Determine the [X, Y] coordinate at the center of the cell enclosing the given text.  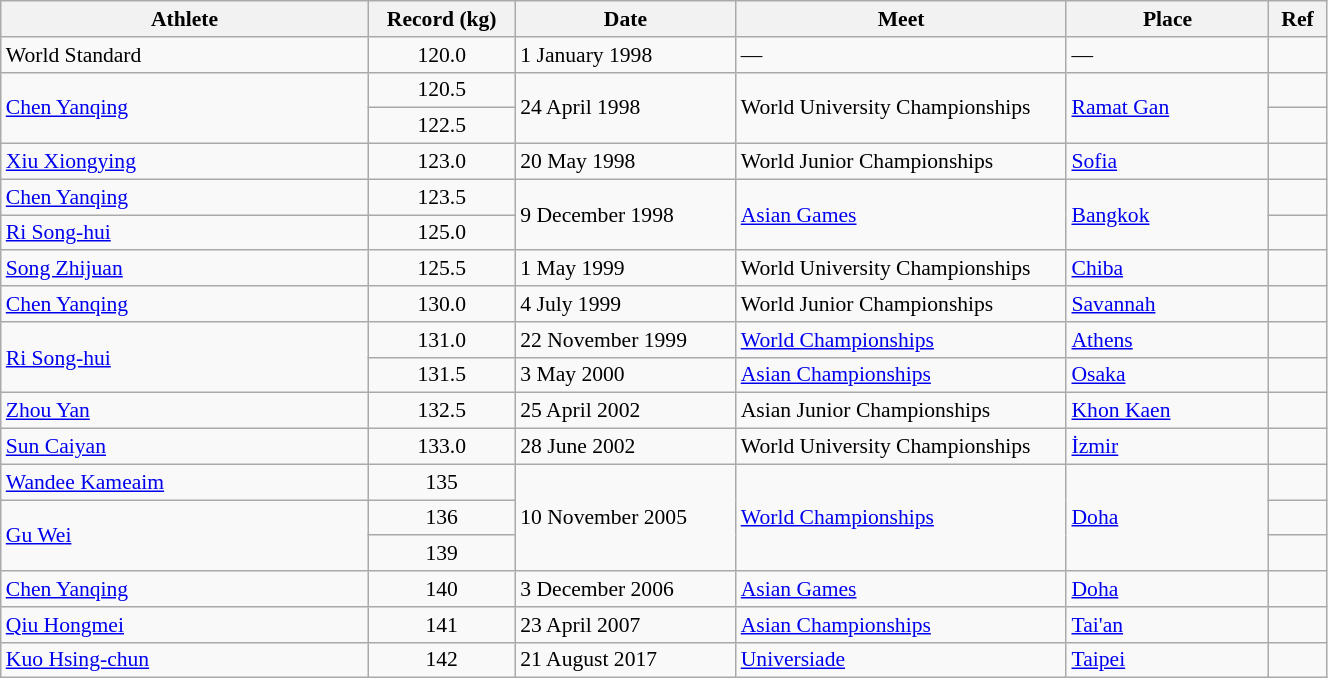
4 July 1999 [625, 304]
130.0 [442, 304]
Athens [1167, 340]
125.5 [442, 269]
23 April 2007 [625, 625]
133.0 [442, 447]
140 [442, 589]
20 May 1998 [625, 162]
Tai'an [1167, 625]
Universiade [902, 660]
136 [442, 518]
28 June 2002 [625, 447]
3 May 2000 [625, 375]
Ref [1298, 19]
Osaka [1167, 375]
123.5 [442, 197]
3 December 2006 [625, 589]
Asian Junior Championships [902, 411]
Khon Kaen [1167, 411]
Sofia [1167, 162]
142 [442, 660]
21 August 2017 [625, 660]
9 December 1998 [625, 214]
125.0 [442, 233]
Kuo Hsing-chun [184, 660]
1 January 1998 [625, 55]
Xiu Xiongying [184, 162]
Song Zhijuan [184, 269]
Place [1167, 19]
120.5 [442, 90]
World Standard [184, 55]
Ramat Gan [1167, 108]
135 [442, 482]
Gu Wei [184, 536]
132.5 [442, 411]
İzmir [1167, 447]
25 April 2002 [625, 411]
Qiu Hongmei [184, 625]
Date [625, 19]
122.5 [442, 126]
22 November 1999 [625, 340]
Wandee Kameaim [184, 482]
123.0 [442, 162]
Bangkok [1167, 214]
131.5 [442, 375]
24 April 1998 [625, 108]
Zhou Yan [184, 411]
10 November 2005 [625, 518]
Meet [902, 19]
Sun Caiyan [184, 447]
139 [442, 554]
Savannah [1167, 304]
Chiba [1167, 269]
131.0 [442, 340]
1 May 1999 [625, 269]
120.0 [442, 55]
Record (kg) [442, 19]
Athlete [184, 19]
141 [442, 625]
Taipei [1167, 660]
